From the cell containing the given text, extract its center point as (x, y) coordinate. 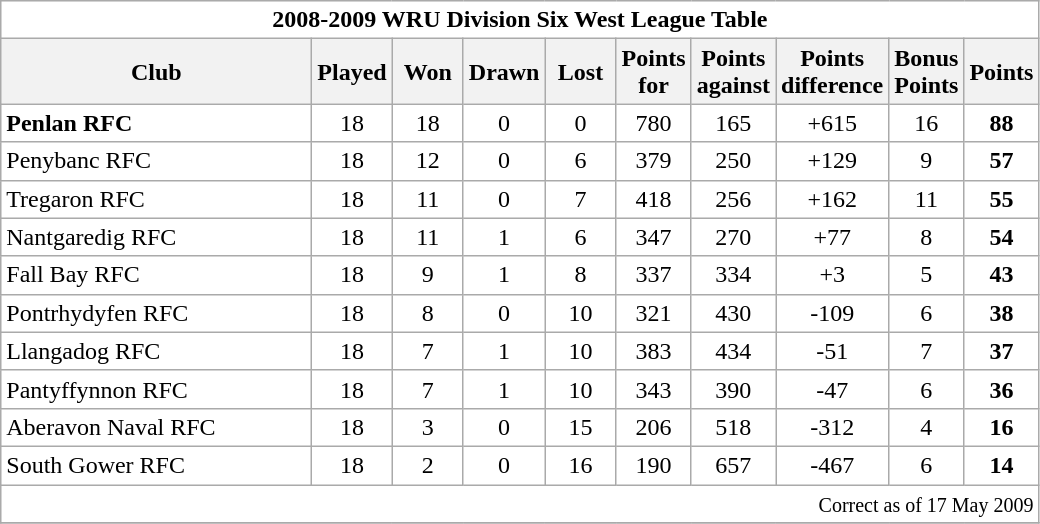
43 (1002, 275)
4 (926, 427)
270 (733, 237)
347 (654, 237)
36 (1002, 389)
321 (654, 313)
15 (580, 427)
518 (733, 427)
434 (733, 351)
+129 (832, 161)
337 (654, 275)
Drawn (504, 72)
-312 (832, 427)
Penybanc RFC (156, 161)
390 (733, 389)
Lost (580, 72)
383 (654, 351)
Won (428, 72)
165 (733, 123)
Correct as of 17 May 2009 (520, 503)
+77 (832, 237)
+615 (832, 123)
-109 (832, 313)
12 (428, 161)
Aberavon Naval RFC (156, 427)
Pontrhydyfen RFC (156, 313)
5 (926, 275)
Nantgaredig RFC (156, 237)
250 (733, 161)
Points difference (832, 72)
3 (428, 427)
Llangadog RFC (156, 351)
+162 (832, 199)
206 (654, 427)
57 (1002, 161)
Played (352, 72)
Pantyffynnon RFC (156, 389)
-467 (832, 465)
780 (654, 123)
37 (1002, 351)
54 (1002, 237)
2 (428, 465)
14 (1002, 465)
Points (1002, 72)
-47 (832, 389)
Club (156, 72)
430 (733, 313)
+3 (832, 275)
Bonus Points (926, 72)
190 (654, 465)
88 (1002, 123)
657 (733, 465)
Points against (733, 72)
South Gower RFC (156, 465)
Penlan RFC (156, 123)
343 (654, 389)
55 (1002, 199)
418 (654, 199)
Points for (654, 72)
256 (733, 199)
Fall Bay RFC (156, 275)
2008-2009 WRU Division Six West League Table (520, 20)
-51 (832, 351)
334 (733, 275)
38 (1002, 313)
Tregaron RFC (156, 199)
379 (654, 161)
